Provide the (x, y) coordinate of the cell's center where the given text is located.  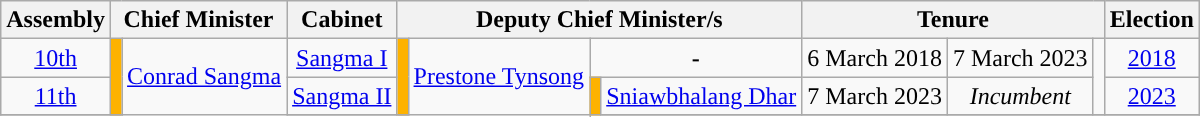
Conrad Sangma (204, 77)
Assembly (56, 20)
6 March 2018 (875, 58)
Cabinet (342, 20)
Chief Minister (198, 20)
2018 (1152, 58)
10th (56, 58)
Deputy Chief Minister/s (600, 20)
Incumbent (1020, 96)
- (696, 58)
Sangma I (342, 58)
Tenure (953, 20)
2023 (1152, 96)
Election (1152, 20)
Sniawbhalang Dhar (702, 96)
11th (56, 96)
Prestone Tynsong (499, 77)
Sangma II (342, 96)
